Determine the [x, y] coordinate at the center of the cell enclosing the given text.  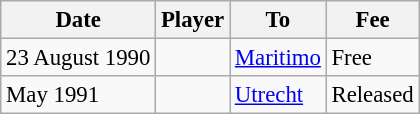
Released [372, 95]
Utrecht [278, 95]
Player [193, 20]
Maritimo [278, 58]
Date [78, 20]
Fee [372, 20]
To [278, 20]
Free [372, 58]
23 August 1990 [78, 58]
May 1991 [78, 95]
